Scan for the cell matching the given text and deliver its [x, y] coordinate at center. 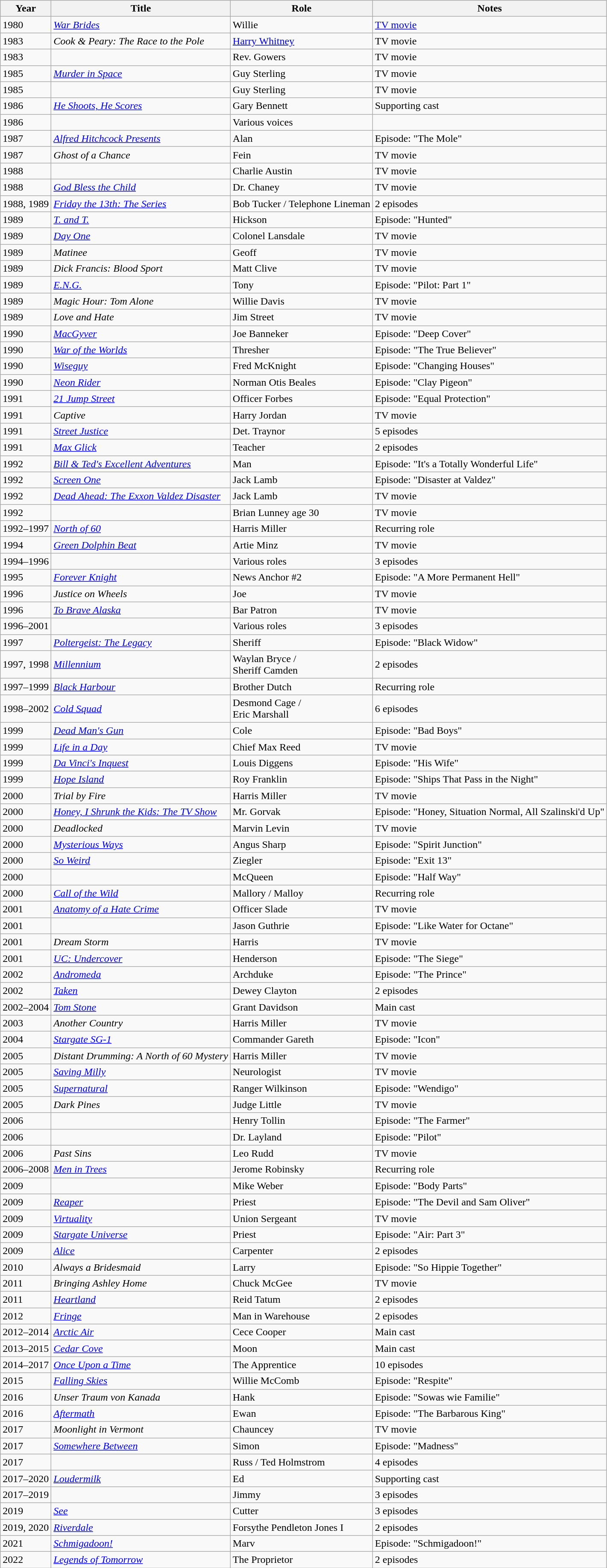
Tony [302, 285]
McQueen [302, 877]
4 episodes [490, 1462]
Honey, I Shrunk the Kids: The TV Show [141, 812]
Episode: "Like Water for Octane" [490, 926]
Hope Island [141, 780]
Brian Lunney age 30 [302, 513]
Archduke [302, 974]
Officer Slade [302, 909]
Chauncey [302, 1430]
Artie Minz [302, 545]
Screen One [141, 480]
Episode: "Hunted" [490, 220]
News Anchor #2 [302, 577]
Mysterious Ways [141, 844]
Moon [302, 1348]
Andromeda [141, 974]
21 Jump Street [141, 399]
Episode: "The Farmer" [490, 1121]
Millennium [141, 665]
2013–2015 [26, 1348]
Rev. Gowers [302, 57]
Ziegler [302, 861]
Alan [302, 138]
Episode: "Clay Pigeon" [490, 382]
MacGyver [141, 334]
Union Sergeant [302, 1218]
Justice on Wheels [141, 594]
To Brave Alaska [141, 610]
Episode: "Half Way" [490, 877]
Gary Bennett [302, 106]
Wiseguy [141, 366]
Ewan [302, 1413]
See [141, 1511]
Alice [141, 1251]
Matt Clive [302, 269]
Dark Pines [141, 1105]
Green Dolphin Beat [141, 545]
2015 [26, 1381]
Episode: "Bad Boys" [490, 730]
2006–2008 [26, 1169]
Mr. Gorvak [302, 812]
Dr. Layland [302, 1137]
Neurologist [302, 1072]
Colonel Lansdale [302, 236]
2017–2020 [26, 1478]
Jimmy [302, 1495]
Episode: "Pilot" [490, 1137]
Fein [302, 155]
2019, 2020 [26, 1527]
Episode: "Pilot: Part 1" [490, 285]
Call of the Wild [141, 893]
Episode: "Exit 13" [490, 861]
Once Upon a Time [141, 1365]
Cold Squad [141, 708]
Somewhere Between [141, 1446]
He Shoots, He Scores [141, 106]
Role [302, 9]
War of the Worlds [141, 350]
The Proprietor [302, 1560]
Episode: "Spirit Junction" [490, 844]
War Brides [141, 25]
UC: Undercover [141, 958]
Joe [302, 594]
2017–2019 [26, 1495]
1996–2001 [26, 626]
Bringing Ashley Home [141, 1284]
Jim Street [302, 317]
Episode: "Equal Protection" [490, 399]
Norman Otis Beales [302, 382]
Riverdale [141, 1527]
Episode: "His Wife" [490, 763]
Jerome Robinsky [302, 1169]
Tom Stone [141, 1007]
1994 [26, 545]
1997–1999 [26, 686]
Joe Banneker [302, 334]
Matinee [141, 252]
Year [26, 9]
Falling Skies [141, 1381]
Episode: "Schmigadoon!" [490, 1544]
Officer Forbes [302, 399]
Ranger Wilkinson [302, 1088]
Teacher [302, 447]
Episode: "The Barbarous King" [490, 1413]
Carpenter [302, 1251]
Cook & Peary: The Race to the Pole [141, 41]
Black Harbour [141, 686]
Marv [302, 1544]
Always a Bridesmaid [141, 1267]
2003 [26, 1023]
Reid Tatum [302, 1300]
1997 [26, 642]
2021 [26, 1544]
Episode: "The Devil and Sam Oliver" [490, 1202]
Henderson [302, 958]
Dead Ahead: The Exxon Valdez Disaster [141, 496]
Episode: "Body Parts" [490, 1186]
Willie McComb [302, 1381]
Episode: "So Hippie Together" [490, 1267]
Dick Francis: Blood Sport [141, 269]
Cedar Cove [141, 1348]
2012 [26, 1316]
Man in Warehouse [302, 1316]
Episode: "Deep Cover" [490, 334]
Episode: "A More Permanent Hell" [490, 577]
Geoff [302, 252]
Moonlight in Vermont [141, 1430]
Legends of Tomorrow [141, 1560]
Thresher [302, 350]
Waylan Bryce /Sheriff Camden [302, 665]
Episode: "Sowas wie Familie" [490, 1397]
Louis Diggens [302, 763]
Virtuality [141, 1218]
Bar Patron [302, 610]
Chuck McGee [302, 1284]
Brother Dutch [302, 686]
Episode: "Changing Houses" [490, 366]
Supernatural [141, 1088]
Episode: "Ships That Pass in the Night" [490, 780]
Mike Weber [302, 1186]
Magic Hour: Tom Alone [141, 301]
The Apprentice [302, 1365]
2002–2004 [26, 1007]
Charlie Austin [302, 171]
2004 [26, 1040]
2012–2014 [26, 1332]
Alfred Hitchcock Presents [141, 138]
10 episodes [490, 1365]
Loudermilk [141, 1478]
Schmigadoon! [141, 1544]
1995 [26, 577]
Reaper [141, 1202]
Forsythe Pendleton Jones I [302, 1527]
Bob Tucker / Telephone Lineman [302, 204]
Captive [141, 415]
Episode: "Air: Part 3" [490, 1234]
Cece Cooper [302, 1332]
Episode: "The Prince" [490, 974]
1997, 1998 [26, 665]
Commander Gareth [302, 1040]
Willie [302, 25]
Dream Storm [141, 942]
2022 [26, 1560]
Notes [490, 9]
2010 [26, 1267]
God Bless the Child [141, 187]
Bill & Ted's Excellent Adventures [141, 463]
Simon [302, 1446]
Harry Jordan [302, 415]
Aftermath [141, 1413]
Mallory / Malloy [302, 893]
Man [302, 463]
Poltergeist: The Legacy [141, 642]
1992–1997 [26, 529]
Various voices [302, 122]
Title [141, 9]
Det. Traynor [302, 431]
Episode: "Icon" [490, 1040]
Hank [302, 1397]
Deadlocked [141, 828]
Harris [302, 942]
Episode: "Madness" [490, 1446]
Distant Drumming: A North of 60 Mystery [141, 1056]
Willie Davis [302, 301]
Fred McKnight [302, 366]
Episode: "Disaster at Valdez" [490, 480]
E.N.G. [141, 285]
Hickson [302, 220]
Arctic Air [141, 1332]
Episode: "The Mole" [490, 138]
Anatomy of a Hate Crime [141, 909]
Angus Sharp [302, 844]
Forever Knight [141, 577]
Da Vinci's Inquest [141, 763]
Ghost of a Chance [141, 155]
Murder in Space [141, 73]
Day One [141, 236]
Jason Guthrie [302, 926]
Max Glick [141, 447]
Judge Little [302, 1105]
Marvin Levin [302, 828]
Fringe [141, 1316]
Russ / Ted Holmstrom [302, 1462]
Dr. Chaney [302, 187]
1994–1996 [26, 561]
Trial by Fire [141, 796]
Sheriff [302, 642]
Cutter [302, 1511]
Saving Milly [141, 1072]
Episode: "The Siege" [490, 958]
Roy Franklin [302, 780]
Stargate SG-1 [141, 1040]
Henry Tollin [302, 1121]
T. and T. [141, 220]
Episode: "It's a Totally Wonderful Life" [490, 463]
Dewey Clayton [302, 991]
Desmond Cage /Eric Marshall [302, 708]
2019 [26, 1511]
Cole [302, 730]
Leo Rudd [302, 1153]
Ed [302, 1478]
Love and Hate [141, 317]
Taken [141, 991]
2014–2017 [26, 1365]
Unser Traum von Kanada [141, 1397]
Episode: "Black Widow" [490, 642]
Grant Davidson [302, 1007]
1998–2002 [26, 708]
Larry [302, 1267]
Chief Max Reed [302, 747]
5 episodes [490, 431]
Street Justice [141, 431]
So Weird [141, 861]
1980 [26, 25]
Dead Man's Gun [141, 730]
Stargate Universe [141, 1234]
Episode: "Wendigo" [490, 1088]
North of 60 [141, 529]
Episode: "Respite" [490, 1381]
Harry Whitney [302, 41]
Past Sins [141, 1153]
Friday the 13th: The Series [141, 204]
Episode: "Honey, Situation Normal, All Szalinski'd Up" [490, 812]
Episode: "The True Believer" [490, 350]
Another Country [141, 1023]
Life in a Day [141, 747]
6 episodes [490, 708]
1988, 1989 [26, 204]
Neon Rider [141, 382]
Men in Trees [141, 1169]
Heartland [141, 1300]
